From the cell containing the given text, extract its center point as [x, y] coordinate. 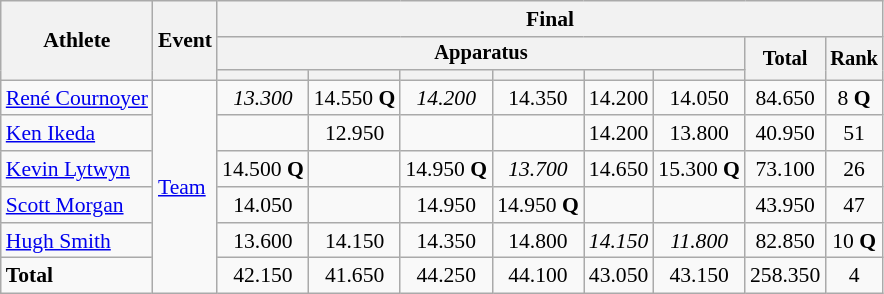
14.550 Q [355, 98]
44.250 [446, 276]
14.500 Q [263, 169]
14.800 [538, 241]
258.350 [785, 276]
11.800 [699, 241]
Rank [854, 58]
Final [550, 19]
Hugh Smith [77, 241]
René Cournoyer [77, 98]
43.950 [785, 205]
82.850 [785, 241]
51 [854, 134]
13.700 [538, 169]
Team [185, 187]
10 Q [854, 241]
44.100 [538, 276]
Ken Ikeda [77, 134]
43.150 [699, 276]
14.650 [618, 169]
13.600 [263, 241]
13.800 [699, 134]
41.650 [355, 276]
40.950 [785, 134]
Kevin Lytwyn [77, 169]
Athlete [77, 40]
14.950 [446, 205]
4 [854, 276]
12.950 [355, 134]
Event [185, 40]
13.300 [263, 98]
8 Q [854, 98]
47 [854, 205]
43.050 [618, 276]
Apparatus [481, 54]
73.100 [785, 169]
84.650 [785, 98]
Scott Morgan [77, 205]
15.300 Q [699, 169]
26 [854, 169]
42.150 [263, 276]
